Pinpoint the cell where the given text exists, returning its (x, y) midpoint coordinate. 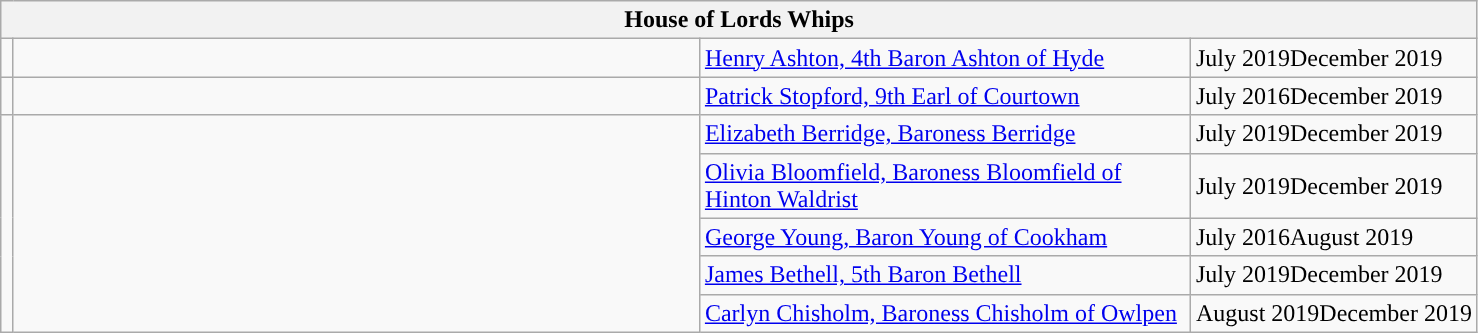
Henry Ashton, 4th Baron Ashton of Hyde (944, 58)
July 2016August 2019 (1334, 237)
House of Lords Whips (740, 20)
George Young, Baron Young of Cookham (944, 237)
Carlyn Chisholm, Baroness Chisholm of Owlpen (944, 313)
James Bethell, 5th Baron Bethell (944, 275)
July 2016December 2019 (1334, 96)
August 2019December 2019 (1334, 313)
Patrick Stopford, 9th Earl of Courtown (944, 96)
Olivia Bloomfield, Baroness Bloomfield of Hinton Waldrist (944, 186)
Elizabeth Berridge, Baroness Berridge (944, 134)
